Find where the given text appears and provide that cell's center as (x, y) coordinate. 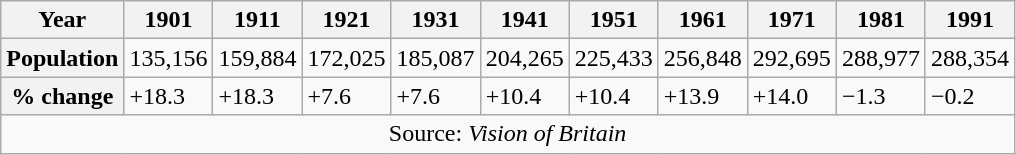
1991 (970, 20)
135,156 (168, 58)
185,087 (436, 58)
172,025 (346, 58)
1901 (168, 20)
1981 (880, 20)
+13.9 (702, 96)
−1.3 (880, 96)
−0.2 (970, 96)
1961 (702, 20)
292,695 (792, 58)
204,265 (524, 58)
1931 (436, 20)
288,354 (970, 58)
225,433 (614, 58)
Population (62, 58)
256,848 (702, 58)
Year (62, 20)
1971 (792, 20)
288,977 (880, 58)
Source: Vision of Britain (508, 134)
+14.0 (792, 96)
1951 (614, 20)
% change (62, 96)
1911 (258, 20)
1941 (524, 20)
159,884 (258, 58)
1921 (346, 20)
